For the text-containing cell, return its midpoint in (x, y) coordinate format. 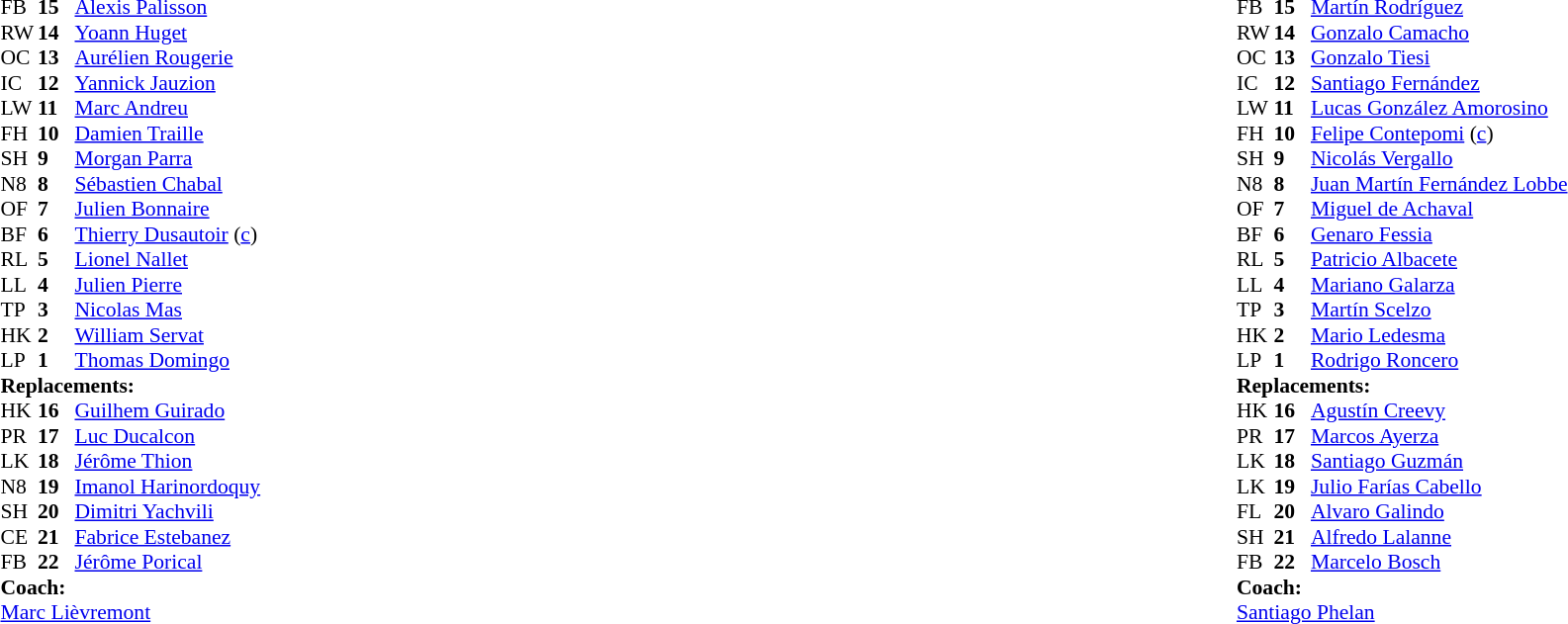
Imanol Harinordoquy (168, 487)
Jérôme Thion (168, 462)
Luc Ducalcon (168, 436)
Marc Andreu (168, 108)
Mariano Galarza (1439, 285)
CE (19, 537)
Yoann Huget (168, 33)
Sébastien Chabal (168, 184)
Santiago Guzmán (1439, 462)
Nicolas Mas (168, 310)
Jérôme Porical (168, 563)
Gonzalo Tiesi (1439, 58)
Marcos Ayerza (1439, 436)
Lucas González Amorosino (1439, 108)
Julien Bonnaire (168, 209)
Santiago Fernández (1439, 83)
FL (1255, 511)
Patricio Albacete (1439, 260)
Julio Farías Cabello (1439, 487)
Agustín Creevy (1439, 410)
Thomas Domingo (168, 361)
Aurélien Rougerie (168, 58)
Genaro Fessia (1439, 234)
Miguel de Achaval (1439, 209)
Mario Ledesma (1439, 335)
Nicolás Vergallo (1439, 159)
Lionel Nallet (168, 260)
William Servat (168, 335)
Guilhem Guirado (168, 410)
Juan Martín Fernández Lobbe (1439, 184)
Marcelo Bosch (1439, 563)
Rodrigo Roncero (1439, 361)
Alfredo Lalanne (1439, 537)
Thierry Dusautoir (c) (168, 234)
Dimitri Yachvili (168, 511)
Fabrice Estebanez (168, 537)
Alvaro Galindo (1439, 511)
Damien Traille (168, 134)
Morgan Parra (168, 159)
Martín Scelzo (1439, 310)
Yannick Jauzion (168, 83)
Gonzalo Camacho (1439, 33)
Julien Pierre (168, 285)
Felipe Contepomi (c) (1439, 134)
